Pinpoint the cell where the given text exists, returning its [X, Y] midpoint coordinate. 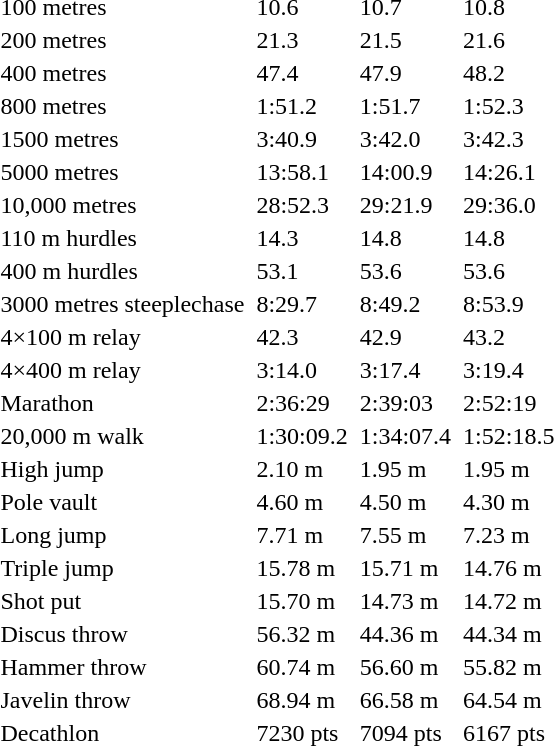
3:17.4 [405, 370]
7.55 m [405, 535]
2:39:03 [405, 403]
15.78 m [302, 568]
47.4 [302, 73]
29:21.9 [405, 205]
4.50 m [405, 502]
2:36:29 [302, 403]
2.10 m [302, 469]
1.95 m [405, 469]
21.3 [302, 40]
28:52.3 [302, 205]
13:58.1 [302, 172]
3:14.0 [302, 370]
8:29.7 [302, 304]
14.3 [302, 238]
14.73 m [405, 601]
3:42.0 [405, 139]
15.70 m [302, 601]
1:51.7 [405, 106]
8:49.2 [405, 304]
7.71 m [302, 535]
44.36 m [405, 634]
42.9 [405, 337]
68.94 m [302, 700]
60.74 m [302, 667]
53.1 [302, 271]
66.58 m [405, 700]
47.9 [405, 73]
1:30:09.2 [302, 436]
53.6 [405, 271]
1:51.2 [302, 106]
14.8 [405, 238]
56.32 m [302, 634]
3:40.9 [302, 139]
21.5 [405, 40]
4.60 m [302, 502]
15.71 m [405, 568]
42.3 [302, 337]
56.60 m [405, 667]
14:00.9 [405, 172]
1:34:07.4 [405, 436]
